Extract the (X, Y) coordinate from the center of the cell holding the provided text.  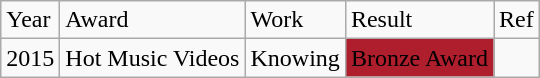
Ref (517, 20)
Award (152, 20)
Result (419, 20)
Knowing (295, 58)
Year (30, 20)
Bronze Award (419, 58)
Work (295, 20)
Hot Music Videos (152, 58)
2015 (30, 58)
